Return [X, Y] of the center of cell containing provided text 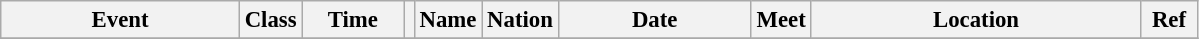
Event [120, 20]
Name [448, 20]
Nation [520, 20]
Date [654, 20]
Meet [781, 20]
Class [270, 20]
Location [976, 20]
Ref [1169, 20]
Time [353, 20]
